Pinpoint the cell where the given text exists, returning its [x, y] midpoint coordinate. 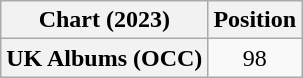
Position [255, 20]
98 [255, 58]
Chart (2023) [104, 20]
UK Albums (OCC) [104, 58]
